Return the (X, Y) coordinate for the center point of the cell that contains the specified text.  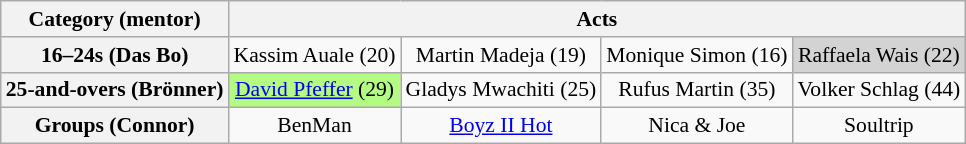
Soultrip (878, 126)
Rufus Martin (35) (696, 90)
Raffaela Wais (22) (878, 55)
Martin Madeja (19) (502, 55)
Category (mentor) (115, 19)
Kassim Auale (20) (315, 55)
Nica & Joe (696, 126)
Gladys Mwachiti (25) (502, 90)
Boyz II Hot (502, 126)
BenMan (315, 126)
25-and-overs (Brönner) (115, 90)
David Pfeffer (29) (315, 90)
Volker Schlag (44) (878, 90)
Monique Simon (16) (696, 55)
Acts (598, 19)
16–24s (Das Bo) (115, 55)
Groups (Connor) (115, 126)
